Detect which cell encompasses the target text, then output its (X, Y) center coordinate. 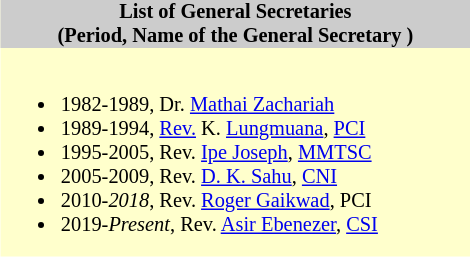
List of General Secretaries(Period, Name of the General Secretary ) (236, 24)
